Detect which cell encompasses the target text, then output its (X, Y) center coordinate. 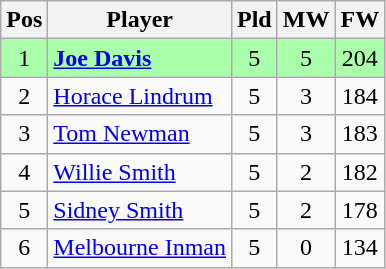
204 (360, 58)
Pos (24, 20)
Pld (254, 20)
178 (360, 210)
184 (360, 96)
Sidney Smith (140, 210)
Horace Lindrum (140, 96)
Tom Newman (140, 134)
Player (140, 20)
134 (360, 248)
Willie Smith (140, 172)
4 (24, 172)
182 (360, 172)
183 (360, 134)
1 (24, 58)
6 (24, 248)
Joe Davis (140, 58)
MW (306, 20)
FW (360, 20)
Melbourne Inman (140, 248)
0 (306, 248)
